Return [x, y] of the center of cell containing provided text 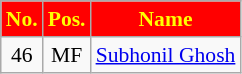
Subhonil Ghosh [166, 55]
No. [22, 19]
Pos. [67, 19]
Name [166, 19]
46 [22, 55]
MF [67, 55]
